Scan for the cell matching the given text and deliver its [X, Y] coordinate at center. 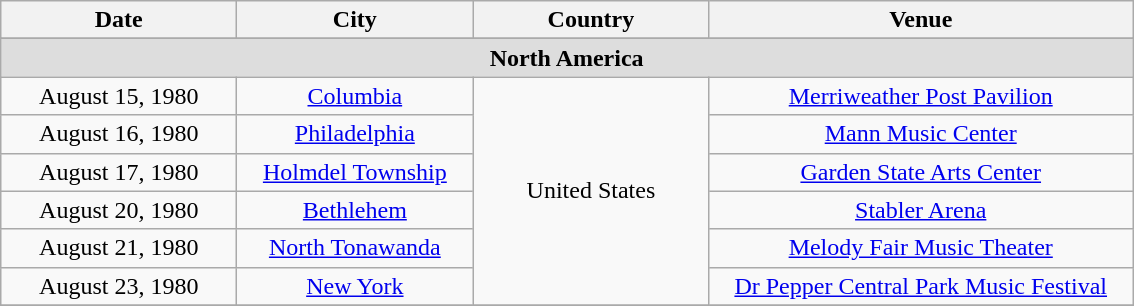
Philadelphia [355, 134]
Venue [921, 20]
August 15, 1980 [119, 96]
City [355, 20]
United States [591, 191]
Bethlehem [355, 210]
Date [119, 20]
August 16, 1980 [119, 134]
Holmdel Township [355, 172]
North America [567, 58]
Country [591, 20]
Stabler Arena [921, 210]
Dr Pepper Central Park Music Festival [921, 286]
Mann Music Center [921, 134]
Garden State Arts Center [921, 172]
August 17, 1980 [119, 172]
North Tonawanda [355, 248]
Columbia [355, 96]
August 20, 1980 [119, 210]
New York [355, 286]
August 21, 1980 [119, 248]
Merriweather Post Pavilion [921, 96]
Melody Fair Music Theater [921, 248]
August 23, 1980 [119, 286]
